Return the [X, Y] coordinate for the center point of the cell that contains the specified text.  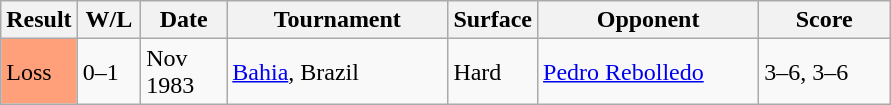
Date [184, 20]
3–6, 3–6 [824, 72]
Opponent [648, 20]
Nov 1983 [184, 72]
W/L [109, 20]
0–1 [109, 72]
Result [39, 20]
Hard [493, 72]
Score [824, 20]
Loss [39, 72]
Bahia, Brazil [338, 72]
Pedro Rebolledo [648, 72]
Surface [493, 20]
Tournament [338, 20]
